Determine the (x, y) coordinate at the center of the cell enclosing the given text.  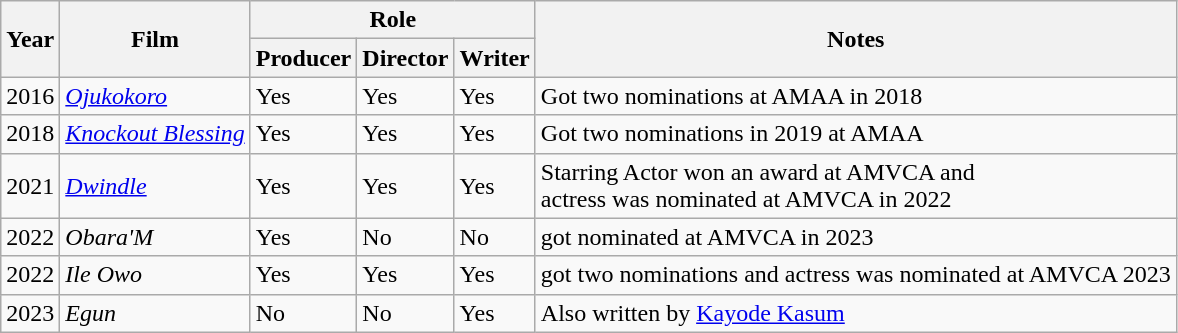
Starring Actor won an award at AMVCA andactress was nominated at AMVCA in 2022 (856, 186)
Ile Owo (155, 275)
Role (392, 20)
Got two nominations in 2019 at AMAA (856, 134)
got two nominations and actress was nominated at AMVCA 2023 (856, 275)
Year (30, 39)
Obara'M (155, 237)
Ojukokoro (155, 96)
Also written by Kayode Kasum (856, 313)
2016 (30, 96)
Director (406, 58)
Egun (155, 313)
Film (155, 39)
Got two nominations at AMAA in 2018 (856, 96)
Writer (494, 58)
Dwindle (155, 186)
Producer (304, 58)
2021 (30, 186)
got nominated at AMVCA in 2023 (856, 237)
Notes (856, 39)
2023 (30, 313)
2018 (30, 134)
Knockout Blessing (155, 134)
